From the cell containing the given text, extract its center point as [X, Y] coordinate. 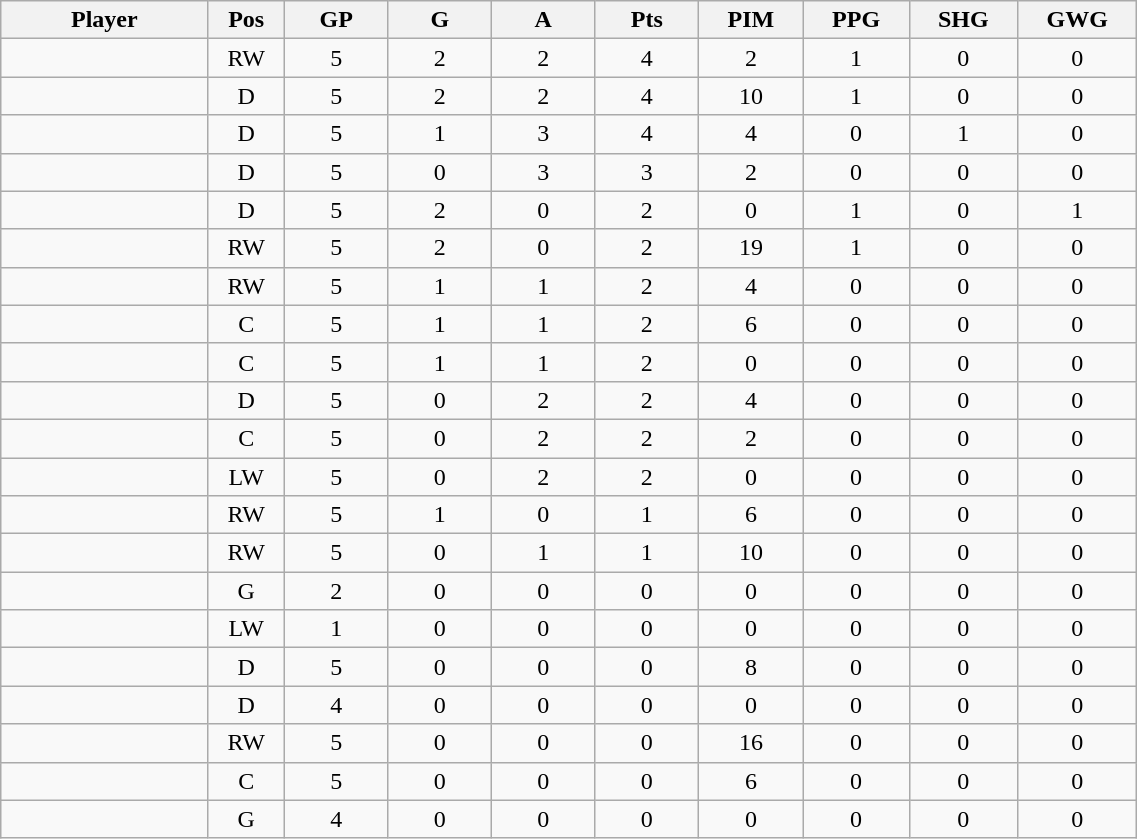
Pos [246, 20]
8 [752, 667]
A [544, 20]
GP [336, 20]
16 [752, 743]
GWG [1078, 20]
Pts [647, 20]
19 [752, 248]
PIM [752, 20]
SHG [964, 20]
Player [104, 20]
PPG [856, 20]
